Search for the cell housing the specified text and yield its (X, Y) center coordinate. 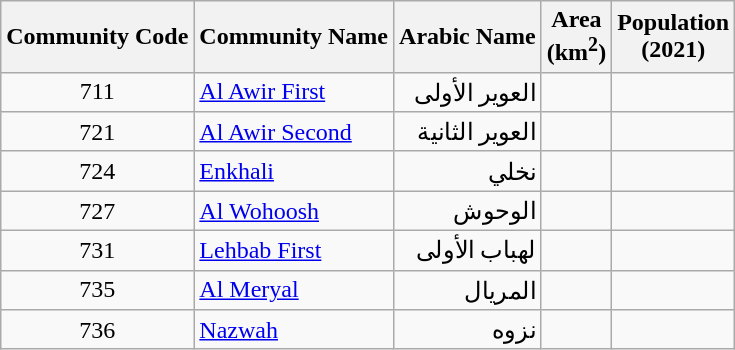
736 (98, 330)
المريال (468, 290)
Enkhali (294, 171)
العوير الثانية (468, 132)
Al Wohoosh (294, 211)
Al Awir First (294, 92)
721 (98, 132)
العوير الأولى (468, 92)
Population(2021) (674, 37)
Area(km2) (576, 37)
Community Code (98, 37)
نخلي (468, 171)
Lehbab First (294, 251)
Nazwah (294, 330)
نزوه (468, 330)
724 (98, 171)
Arabic Name (468, 37)
731 (98, 251)
Al Awir Second (294, 132)
Community Name (294, 37)
Al Meryal (294, 290)
727 (98, 211)
لهباب الأولى (468, 251)
735 (98, 290)
711 (98, 92)
الوحوش (468, 211)
